Determine the (X, Y) coordinate at the center of the cell enclosing the given text.  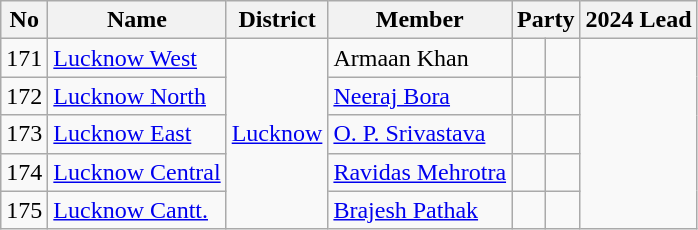
Armaan Khan (420, 58)
174 (24, 172)
2024 Lead (638, 20)
172 (24, 96)
Member (420, 20)
173 (24, 134)
171 (24, 58)
Brajesh Pathak (420, 210)
No (24, 20)
Lucknow West (137, 58)
Ravidas Mehrotra (420, 172)
Lucknow North (137, 96)
Party (546, 20)
175 (24, 210)
Neeraj Bora (420, 96)
Lucknow East (137, 134)
District (277, 20)
O. P. Srivastava (420, 134)
Lucknow Central (137, 172)
Lucknow Cantt. (137, 210)
Lucknow (277, 134)
Name (137, 20)
